Capture the cell that displays the provided text and extract its (X, Y) central coordinate. 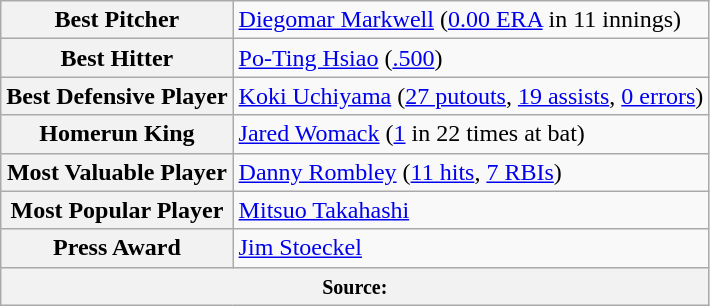
Most Popular Player (117, 210)
Homerun King (117, 134)
Press Award (117, 248)
Best Defensive Player (117, 96)
Most Valuable Player (117, 172)
Koki Uchiyama (27 putouts, 19 assists, 0 errors) (471, 96)
Danny Rombley (11 hits, 7 RBIs) (471, 172)
Mitsuo Takahashi (471, 210)
Po-Ting Hsiao (.500) (471, 58)
Jim Stoeckel (471, 248)
Best Pitcher (117, 20)
Jared Womack (1 in 22 times at bat) (471, 134)
Diegomar Markwell (0.00 ERA in 11 innings) (471, 20)
Best Hitter (117, 58)
Source: (355, 286)
